Determine the (X, Y) coordinate at the center of the cell enclosing the given text.  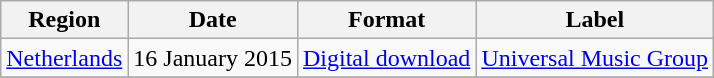
Label (595, 20)
Universal Music Group (595, 58)
Digital download (386, 58)
Format (386, 20)
Netherlands (64, 58)
Region (64, 20)
Date (213, 20)
16 January 2015 (213, 58)
